For the text-containing cell, return its midpoint in (x, y) coordinate format. 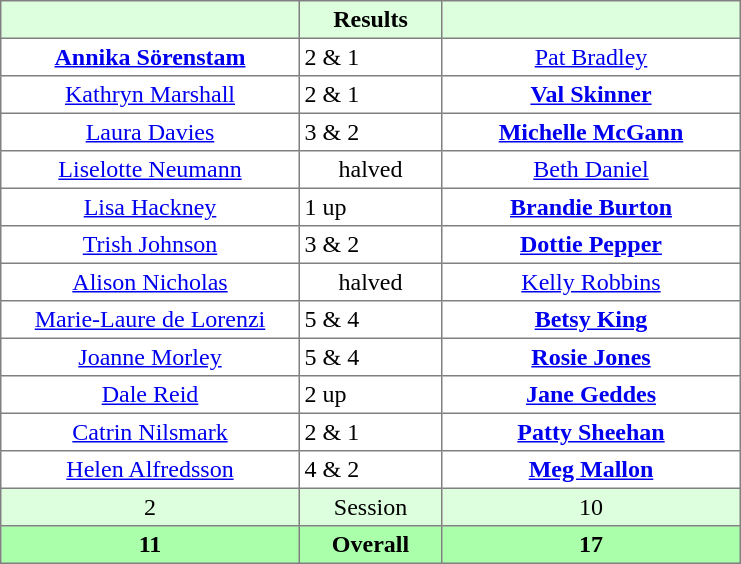
Overall (370, 545)
10 (591, 507)
Lisa Hackney (150, 207)
Trish Johnson (150, 245)
Jane Geddes (591, 395)
Brandie Burton (591, 207)
2 (150, 507)
Helen Alfredsson (150, 470)
2 up (370, 395)
4 & 2 (370, 470)
Marie-Laure de Lorenzi (150, 320)
Val Skinner (591, 95)
Catrin Nilsmark (150, 432)
1 up (370, 207)
Joanne Morley (150, 357)
Betsy King (591, 320)
Laura Davies (150, 132)
Alison Nicholas (150, 282)
Session (370, 507)
Liselotte Neumann (150, 170)
Kelly Robbins (591, 282)
Kathryn Marshall (150, 95)
Patty Sheehan (591, 432)
Annika Sörenstam (150, 57)
Pat Bradley (591, 57)
Beth Daniel (591, 170)
Dale Reid (150, 395)
Rosie Jones (591, 357)
Michelle McGann (591, 132)
11 (150, 545)
17 (591, 545)
Results (370, 20)
Meg Mallon (591, 470)
Dottie Pepper (591, 245)
